Identify which cell holds the provided text, then report its (x, y) central coordinate. 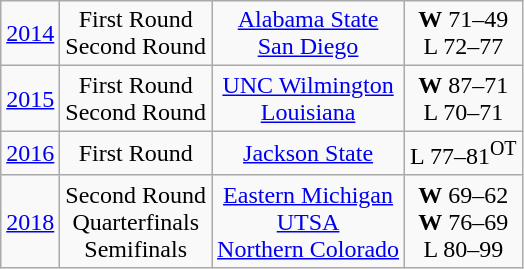
First Round (136, 154)
2014 (30, 34)
2015 (30, 98)
Eastern MichiganUTSANorthern Colorado (308, 221)
UNC WilmingtonLouisiana (308, 98)
W 71–49L 72–77 (464, 34)
2016 (30, 154)
W 69–62W 76–69L 80–99 (464, 221)
W 87–71L 70–71 (464, 98)
2018 (30, 221)
Second RoundQuarterfinalsSemifinals (136, 221)
Jackson State (308, 154)
L 77–81OT (464, 154)
Alabama StateSan Diego (308, 34)
